Return the (x, y) coordinate for the center point of the cell that contains the specified text.  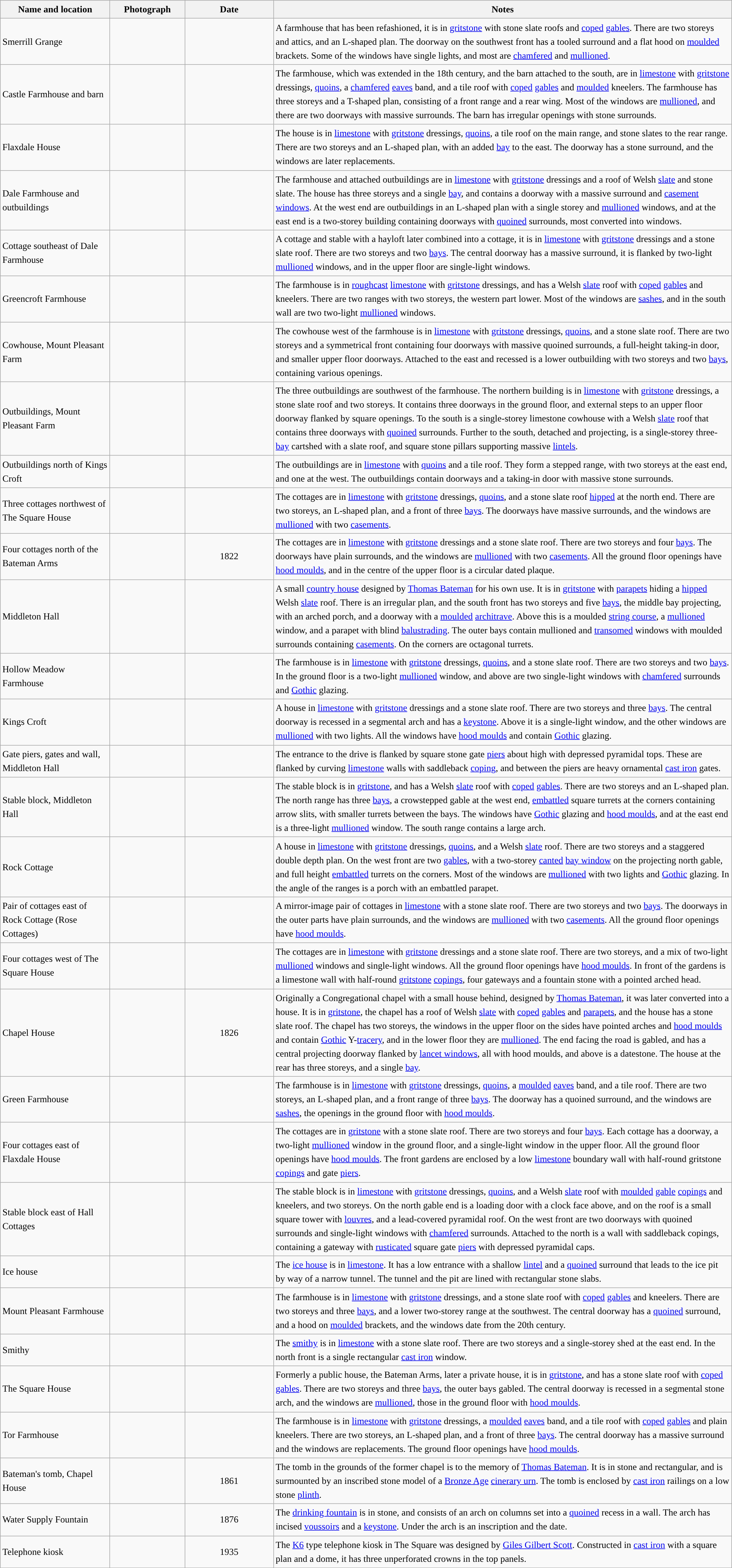
Three cottages northwest of The Square House (55, 510)
Greencroft Farmhouse (55, 299)
Ice house (55, 1272)
Smerrill Grange (55, 42)
Green Farmhouse (55, 1099)
Mount Pleasant Farmhouse (55, 1311)
Pair of cottages east of Rock Cottage (Rose Cottages) (55, 920)
Date (229, 9)
Bateman's tomb, Chapel House (55, 1481)
Smithy (55, 1350)
Dale Farmhouse and outbuildings (55, 200)
1826 (229, 1033)
Chapel House (55, 1033)
Middleton Hall (55, 617)
Photograph (147, 9)
1822 (229, 556)
Stable block, Middleton Hall (55, 807)
Stable block east of Hall Cottages (55, 1219)
Rock Cottage (55, 867)
Tor Farmhouse (55, 1435)
Outbuildings north of Kings Croft (55, 472)
Cottage southeast of Dale Farmhouse (55, 253)
1876 (229, 1520)
1935 (229, 1552)
Cowhouse, Mount Pleasant Farm (55, 352)
Telephone kiosk (55, 1552)
Gate piers, gates and wall,Middleton Hall (55, 761)
Flaxdale House (55, 147)
Kings Croft (55, 722)
Water Supply Fountain (55, 1520)
Four cottages north of the Bateman Arms (55, 556)
Name and location (55, 9)
The Square House (55, 1389)
1861 (229, 1481)
Castle Farmhouse and barn (55, 94)
Outbuildings, Mount Pleasant Farm (55, 418)
Four cottages east of Flaxdale House (55, 1152)
Hollow Meadow Farmhouse (55, 676)
Four cottages west of The Square House (55, 966)
Notes (503, 9)
